Output the [X, Y] coordinate of the center of the cell containing the given text.  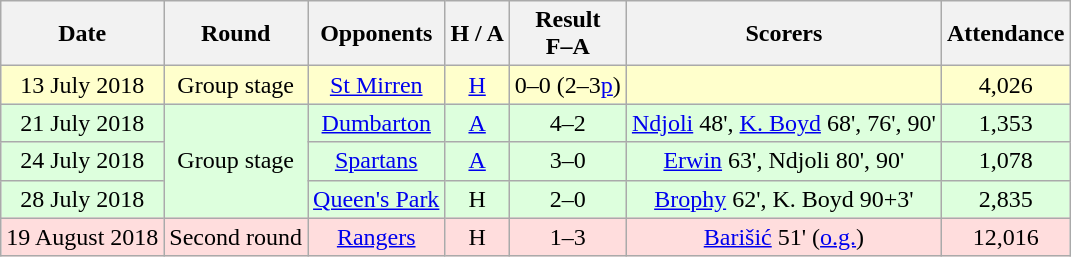
Ndjoli 48', K. Boyd 68', 76', 90' [784, 123]
19 August 2018 [82, 237]
St Mirren [376, 85]
Dumbarton [376, 123]
Queen's Park [376, 199]
24 July 2018 [82, 161]
ResultF–A [568, 34]
Brophy 62', K. Boyd 90+3' [784, 199]
Attendance [1005, 34]
3–0 [568, 161]
2–0 [568, 199]
Round [236, 34]
Spartans [376, 161]
2,835 [1005, 199]
4,026 [1005, 85]
Rangers [376, 237]
28 July 2018 [82, 199]
Scorers [784, 34]
21 July 2018 [82, 123]
0–0 (2–3p) [568, 85]
Erwin 63', Ndjoli 80', 90' [784, 161]
1,078 [1005, 161]
Date [82, 34]
4–2 [568, 123]
13 July 2018 [82, 85]
1,353 [1005, 123]
H / A [477, 34]
Barišić 51' (o.g.) [784, 237]
Second round [236, 237]
12,016 [1005, 237]
1–3 [568, 237]
Opponents [376, 34]
